Output the [x, y] coordinate of the center of the cell containing the given text.  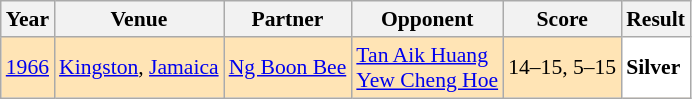
Partner [288, 19]
Ng Boon Bee [288, 68]
Year [28, 19]
Venue [139, 19]
Kingston, Jamaica [139, 68]
Result [656, 19]
Silver [656, 68]
14–15, 5–15 [562, 68]
Score [562, 19]
Opponent [427, 19]
Tan Aik Huang Yew Cheng Hoe [427, 68]
1966 [28, 68]
